Locate the cell with the specified text and output its [x, y] center coordinate. 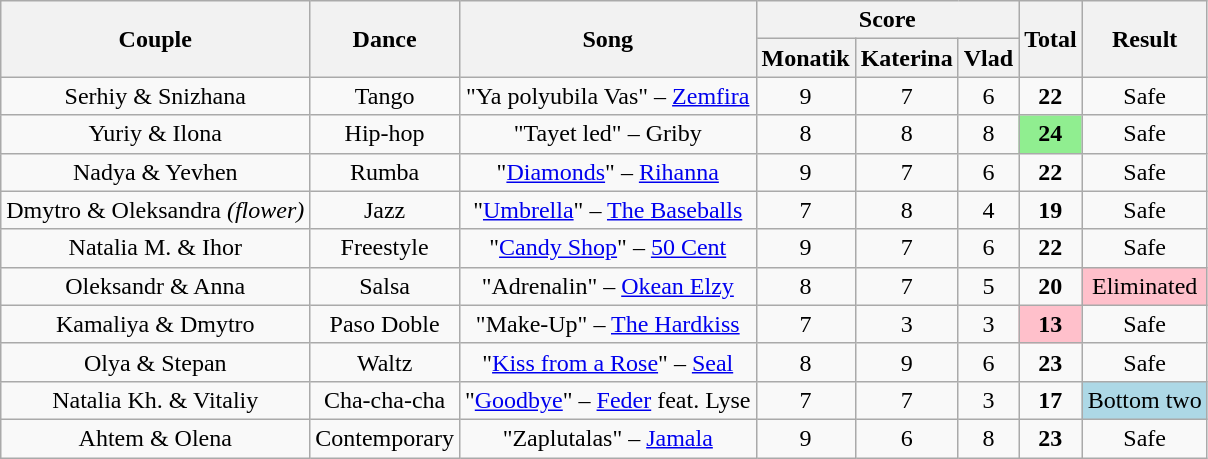
"Ya polyubila Vas" – Zemfira [608, 96]
17 [1051, 400]
Natalia Kh. & Vitaliy [156, 400]
Total [1051, 39]
Salsa [385, 286]
Yuriy & Ilona [156, 134]
Waltz [385, 362]
"Tayet led" – Griby [608, 134]
Freestyle [385, 248]
Couple [156, 39]
"Kiss from a Rose" – Seal [608, 362]
Song [608, 39]
4 [988, 210]
Paso Doble [385, 324]
Jazz [385, 210]
20 [1051, 286]
Cha-cha-cha [385, 400]
"Make-Up" – The Hardkiss [608, 324]
Monatik [806, 58]
Katerina [906, 58]
Dance [385, 39]
Rumba [385, 172]
Hip-hop [385, 134]
"Diamonds" – Rihanna [608, 172]
"Zaplutalas" – Jamala [608, 438]
Dmytro & Oleksandra (flower) [156, 210]
Vlad [988, 58]
Tango [385, 96]
Score [888, 20]
"Umbrella" – The Baseballs [608, 210]
"Adrenalin" – Okean Elzy [608, 286]
"Candy Shop" – 50 Cent [608, 248]
Oleksandr & Anna [156, 286]
24 [1051, 134]
Kamaliya & Dmytro [156, 324]
Natalia M. & Ihor [156, 248]
Ahtem & Olena [156, 438]
Serhiy & Snizhana [156, 96]
13 [1051, 324]
Eliminated [1144, 286]
Nadya & Yevhen [156, 172]
19 [1051, 210]
Result [1144, 39]
"Goodbye" – Feder feat. Lyse [608, 400]
Olya & Stepan [156, 362]
5 [988, 286]
Contemporary [385, 438]
Bottom two [1144, 400]
